Detect which cell encompasses the target text, then output its [x, y] center coordinate. 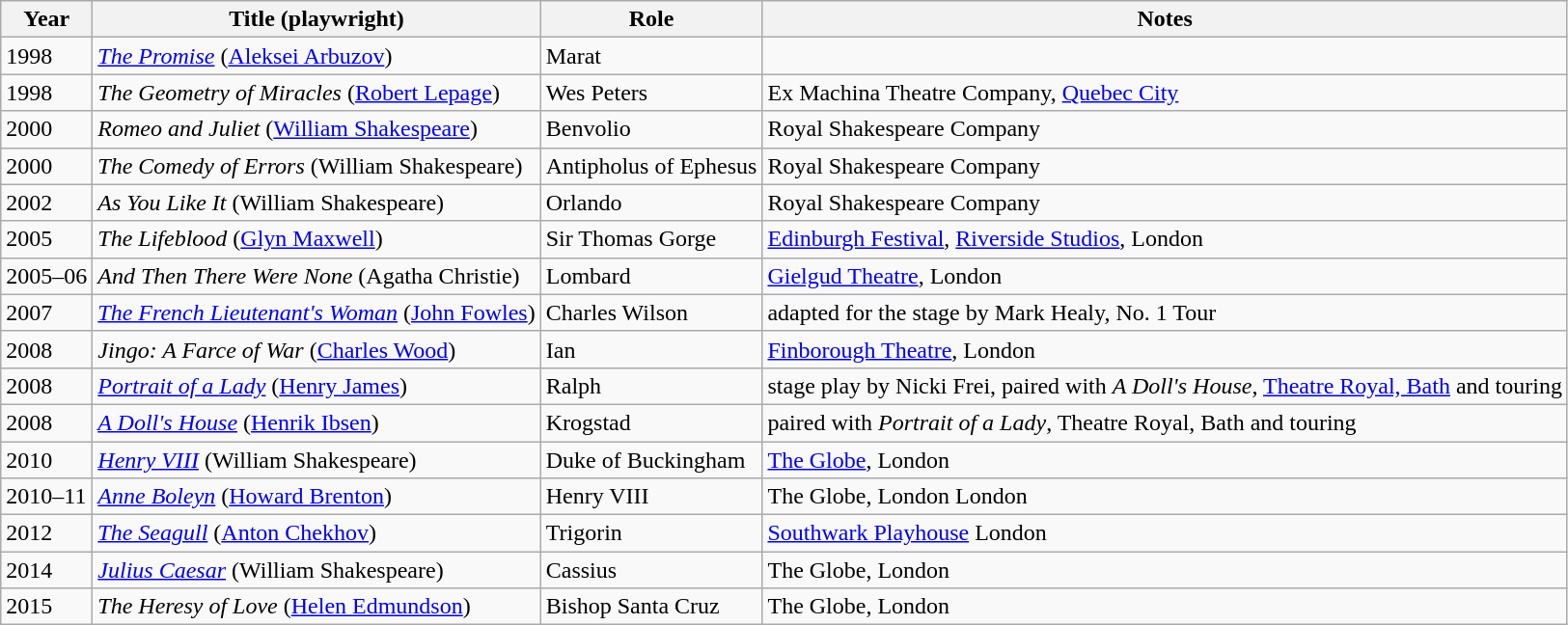
Sir Thomas Gorge [651, 239]
2010 [46, 460]
The Lifeblood (Glyn Maxwell) [316, 239]
Krogstad [651, 422]
Year [46, 19]
Romeo and Juliet (William Shakespeare) [316, 129]
And Then There Were None (Agatha Christie) [316, 276]
2015 [46, 607]
Bishop Santa Cruz [651, 607]
Orlando [651, 203]
Title (playwright) [316, 19]
2014 [46, 570]
paired with Portrait of a Lady, Theatre Royal, Bath and touring [1166, 422]
Role [651, 19]
Antipholus of Ephesus [651, 166]
2012 [46, 533]
Finborough Theatre, London [1166, 349]
Portrait of a Lady (Henry James) [316, 386]
The Geometry of Miracles (Robert Lepage) [316, 93]
The Globe, London London [1166, 497]
The French Lieutenant's Woman (John Fowles) [316, 312]
2002 [46, 203]
Ian [651, 349]
The Seagull (Anton Chekhov) [316, 533]
Benvolio [651, 129]
Wes Peters [651, 93]
Gielgud Theatre, London [1166, 276]
2010–11 [46, 497]
Anne Boleyn (Howard Brenton) [316, 497]
Duke of Buckingham [651, 460]
Notes [1166, 19]
Southwark Playhouse London [1166, 533]
Jingo: A Farce of War (Charles Wood) [316, 349]
adapted for the stage by Mark Healy, No. 1 Tour [1166, 312]
The Promise (Aleksei Arbuzov) [316, 56]
The Heresy of Love (Helen Edmundson) [316, 607]
Marat [651, 56]
Henry VIII [651, 497]
Trigorin [651, 533]
The Comedy of Errors (William Shakespeare) [316, 166]
Charles Wilson [651, 312]
2005 [46, 239]
stage play by Nicki Frei, paired with A Doll's House, Theatre Royal, Bath and touring [1166, 386]
2007 [46, 312]
Lombard [651, 276]
Edinburgh Festival, Riverside Studios, London [1166, 239]
Ralph [651, 386]
2005–06 [46, 276]
As You Like It (William Shakespeare) [316, 203]
Julius Caesar (William Shakespeare) [316, 570]
Cassius [651, 570]
Henry VIII (William Shakespeare) [316, 460]
Ex Machina Theatre Company, Quebec City [1166, 93]
A Doll's House (Henrik Ibsen) [316, 422]
